Pinpoint the cell where the given text exists, returning its [x, y] midpoint coordinate. 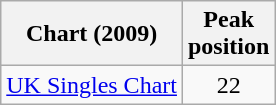
Peakposition [228, 34]
UK Singles Chart [92, 85]
Chart (2009) [92, 34]
22 [228, 85]
